For the text-containing cell, return its midpoint in [X, Y] coordinate format. 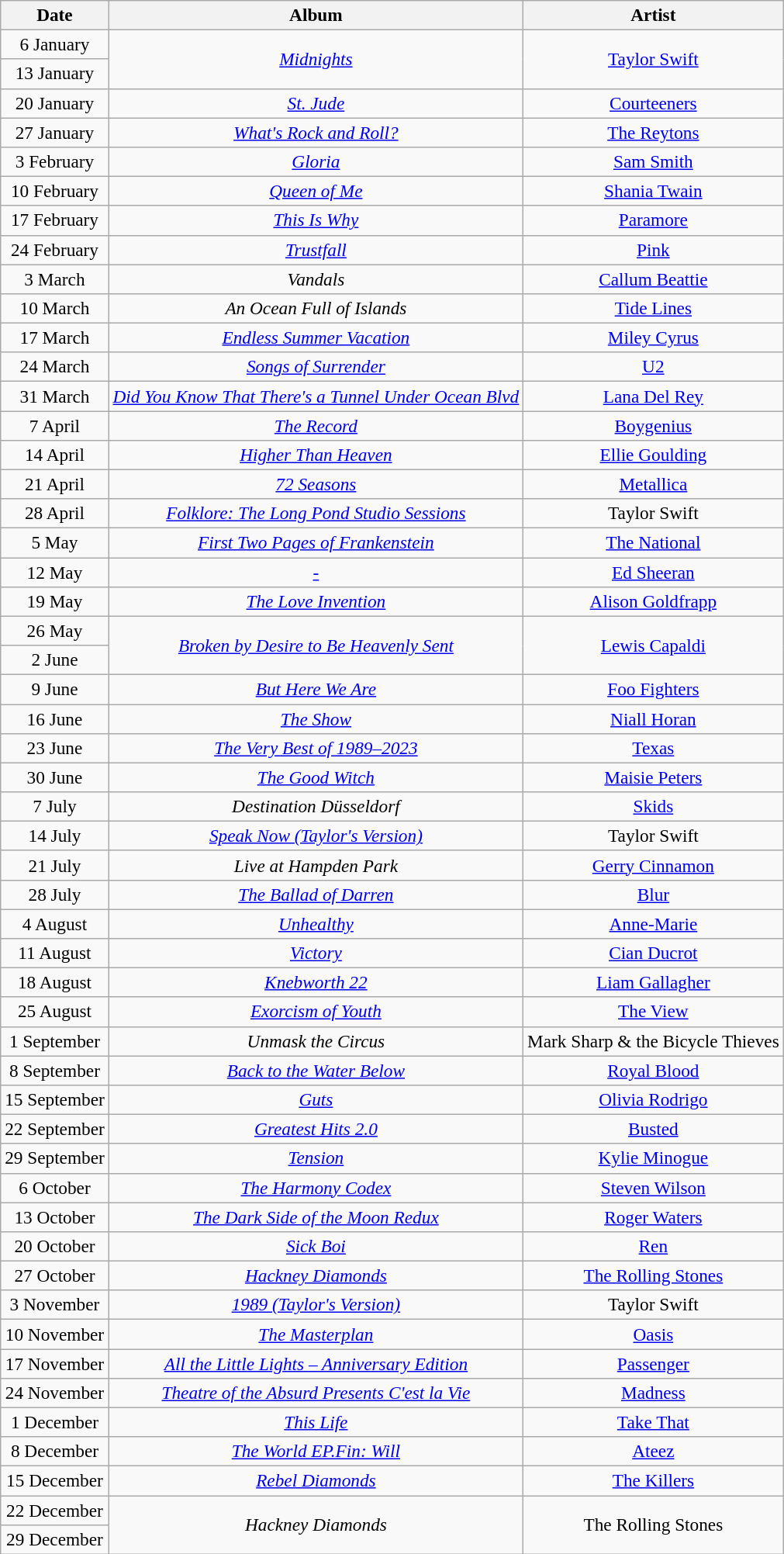
Victory [316, 953]
Ateez [653, 1452]
Callum Beattie [653, 279]
10 March [54, 308]
Did You Know That There's a Tunnel Under Ocean Blvd [316, 396]
Broken by Desire to Be Heavenly Sent [316, 645]
1 September [54, 1041]
3 March [54, 279]
Mark Sharp & the Bicycle Thieves [653, 1041]
Unhealthy [316, 923]
An Ocean Full of Islands [316, 308]
1 December [54, 1422]
Texas [653, 748]
Liam Gallagher [653, 982]
13 October [54, 1217]
The Good Witch [316, 777]
27 January [54, 132]
The World EP.Fin: Will [316, 1452]
4 August [54, 923]
The Very Best of 1989–2023 [316, 748]
Skids [653, 806]
Lewis Capaldi [653, 645]
Theatre of the Absurd Presents C'est la Vie [316, 1393]
13 January [54, 74]
Ren [653, 1246]
20 January [54, 103]
Paramore [653, 220]
The View [653, 1012]
30 June [54, 777]
Shania Twain [653, 191]
Madness [653, 1393]
8 December [54, 1452]
Take That [653, 1422]
Miley Cyrus [653, 337]
1989 (Taylor's Version) [316, 1305]
Endless Summer Vacation [316, 337]
24 March [54, 367]
29 December [54, 1539]
Live at Hampden Park [316, 865]
72 Seasons [316, 484]
Olivia Rodrigo [653, 1099]
The Dark Side of the Moon Redux [316, 1217]
Sam Smith [653, 161]
17 November [54, 1363]
Higher Than Heaven [316, 455]
31 March [54, 396]
- [316, 572]
20 October [54, 1246]
Cian Ducrot [653, 953]
23 June [54, 748]
10 November [54, 1334]
Unmask the Circus [316, 1041]
Passenger [653, 1363]
The Love Invention [316, 601]
8 September [54, 1070]
Tension [316, 1158]
Blur [653, 895]
Songs of Surrender [316, 367]
28 April [54, 514]
Queen of Me [316, 191]
Busted [653, 1129]
Ed Sheeran [653, 572]
What's Rock and Roll? [316, 132]
28 July [54, 895]
Greatest Hits 2.0 [316, 1129]
14 July [54, 836]
3 February [54, 161]
The National [653, 542]
17 February [54, 220]
Tide Lines [653, 308]
Trustfall [316, 250]
Gloria [316, 161]
7 July [54, 806]
St. Jude [316, 103]
Boygenius [653, 425]
Knebworth 22 [316, 982]
Folklore: The Long Pond Studio Sessions [316, 514]
21 April [54, 484]
Oasis [653, 1334]
14 April [54, 455]
22 September [54, 1129]
Guts [316, 1099]
The Record [316, 425]
Vandals [316, 279]
But Here We Are [316, 689]
The Show [316, 718]
12 May [54, 572]
Date [54, 15]
24 November [54, 1393]
2 June [54, 659]
Metallica [653, 484]
Album [316, 15]
The Harmony Codex [316, 1188]
Back to the Water Below [316, 1070]
Midnights [316, 59]
Alison Goldfrapp [653, 601]
The Ballad of Darren [316, 895]
This Is Why [316, 220]
Destination Düsseldorf [316, 806]
Roger Waters [653, 1217]
19 May [54, 601]
10 February [54, 191]
27 October [54, 1275]
17 March [54, 337]
Anne-Marie [653, 923]
Ellie Goulding [653, 455]
9 June [54, 689]
The Killers [653, 1480]
Maisie Peters [653, 777]
22 December [54, 1510]
Pink [653, 250]
21 July [54, 865]
16 June [54, 718]
The Reytons [653, 132]
Sick Boi [316, 1246]
15 September [54, 1099]
18 August [54, 982]
Gerry Cinnamon [653, 865]
Speak Now (Taylor's Version) [316, 836]
Steven Wilson [653, 1188]
Lana Del Rey [653, 396]
Rebel Diamonds [316, 1480]
Artist [653, 15]
11 August [54, 953]
Foo Fighters [653, 689]
26 May [54, 631]
29 September [54, 1158]
The Masterplan [316, 1334]
24 February [54, 250]
All the Little Lights – Anniversary Edition [316, 1363]
15 December [54, 1480]
5 May [54, 542]
This Life [316, 1422]
U2 [653, 367]
6 October [54, 1188]
3 November [54, 1305]
First Two Pages of Frankenstein [316, 542]
6 January [54, 44]
Niall Horan [653, 718]
7 April [54, 425]
Royal Blood [653, 1070]
Courteeners [653, 103]
25 August [54, 1012]
Exorcism of Youth [316, 1012]
Kylie Minogue [653, 1158]
